Identify which cell holds the provided text, then report its (x, y) central coordinate. 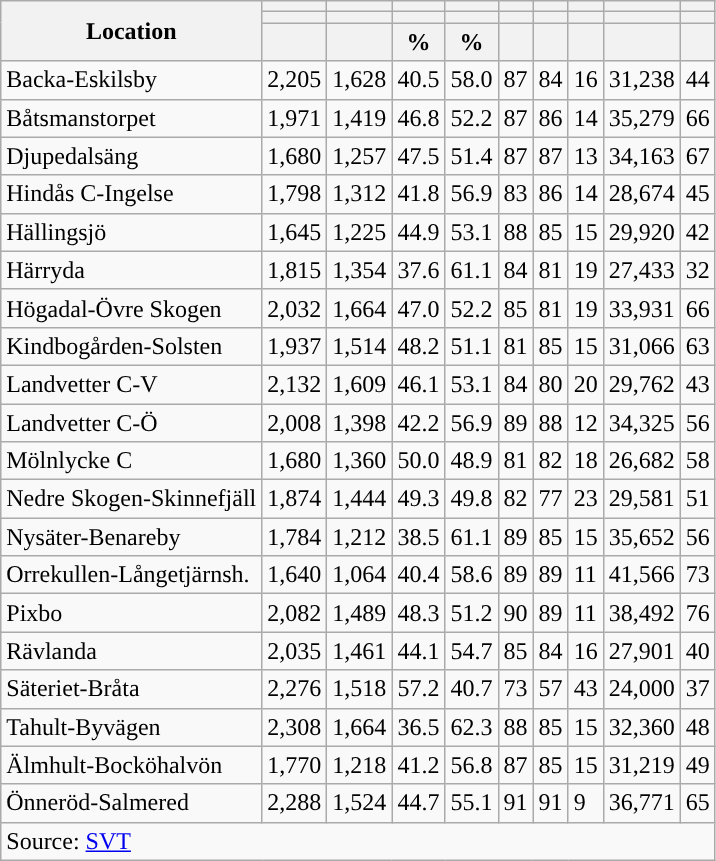
41,566 (642, 575)
31,238 (642, 80)
49 (698, 765)
1,225 (360, 232)
90 (516, 613)
38,492 (642, 613)
Hindås C-Ingelse (132, 194)
Djupedalsäng (132, 156)
44.9 (418, 232)
35,652 (642, 537)
63 (698, 346)
40.4 (418, 575)
1,937 (294, 346)
Pixbo (132, 613)
46.8 (418, 118)
50.0 (418, 461)
32,360 (642, 727)
37.6 (418, 270)
62.3 (472, 727)
2,308 (294, 727)
2,032 (294, 308)
47.0 (418, 308)
40.7 (472, 689)
1,419 (360, 118)
18 (586, 461)
51.2 (472, 613)
51.4 (472, 156)
67 (698, 156)
42.2 (418, 423)
1,360 (360, 461)
1,874 (294, 499)
34,163 (642, 156)
44 (698, 80)
44.1 (418, 651)
2,276 (294, 689)
40.5 (418, 80)
Nedre Skogen-Skinnefjäll (132, 499)
44.7 (418, 803)
1,398 (360, 423)
83 (516, 194)
1,212 (360, 537)
40 (698, 651)
47.5 (418, 156)
1,628 (360, 80)
41.8 (418, 194)
29,581 (642, 499)
1,609 (360, 384)
27,433 (642, 270)
Location (132, 31)
34,325 (642, 423)
1,257 (360, 156)
2,082 (294, 613)
32 (698, 270)
33,931 (642, 308)
Härryda (132, 270)
46.1 (418, 384)
48.3 (418, 613)
27,901 (642, 651)
1,815 (294, 270)
41.2 (418, 765)
Säteriet-Bråta (132, 689)
37 (698, 689)
Rävlanda (132, 651)
49.3 (418, 499)
58 (698, 461)
Landvetter C-V (132, 384)
1,354 (360, 270)
58.6 (472, 575)
12 (586, 423)
1,489 (360, 613)
Mölnlycke C (132, 461)
57 (550, 689)
1,971 (294, 118)
1,524 (360, 803)
Landvetter C-Ö (132, 423)
Backa-Eskilsby (132, 80)
1,645 (294, 232)
38.5 (418, 537)
2,205 (294, 80)
31,219 (642, 765)
1,444 (360, 499)
1,461 (360, 651)
Tahult-Byvägen (132, 727)
1,518 (360, 689)
Source: SVT (358, 841)
55.1 (472, 803)
29,762 (642, 384)
54.7 (472, 651)
1,798 (294, 194)
Orrekullen-Långetjärnsh. (132, 575)
48.2 (418, 346)
20 (586, 384)
45 (698, 194)
Hällingsjö (132, 232)
9 (586, 803)
36.5 (418, 727)
26,682 (642, 461)
51 (698, 499)
1,770 (294, 765)
24,000 (642, 689)
Önneröd-Salmered (132, 803)
65 (698, 803)
2,288 (294, 803)
51.1 (472, 346)
31,066 (642, 346)
1,640 (294, 575)
1,784 (294, 537)
35,279 (642, 118)
1,064 (360, 575)
Båtsmanstorpet (132, 118)
49.8 (472, 499)
23 (586, 499)
Kindbogården-Solsten (132, 346)
2,035 (294, 651)
Nysäter-Benareby (132, 537)
13 (586, 156)
77 (550, 499)
42 (698, 232)
36,771 (642, 803)
Högadal-Övre Skogen (132, 308)
29,920 (642, 232)
48 (698, 727)
48.9 (472, 461)
1,218 (360, 765)
2,008 (294, 423)
76 (698, 613)
1,514 (360, 346)
58.0 (472, 80)
1,312 (360, 194)
57.2 (418, 689)
Älmhult-Bocköhalvön (132, 765)
80 (550, 384)
28,674 (642, 194)
2,132 (294, 384)
56.8 (472, 765)
